From the cell containing the given text, extract its center point as (X, Y) coordinate. 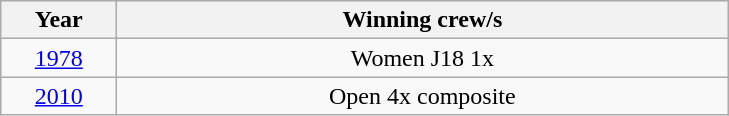
Winning crew/s (422, 20)
Open 4x composite (422, 96)
Women J18 1x (422, 58)
2010 (59, 96)
Year (59, 20)
1978 (59, 58)
